For the text-containing cell, return its midpoint in (X, Y) coordinate format. 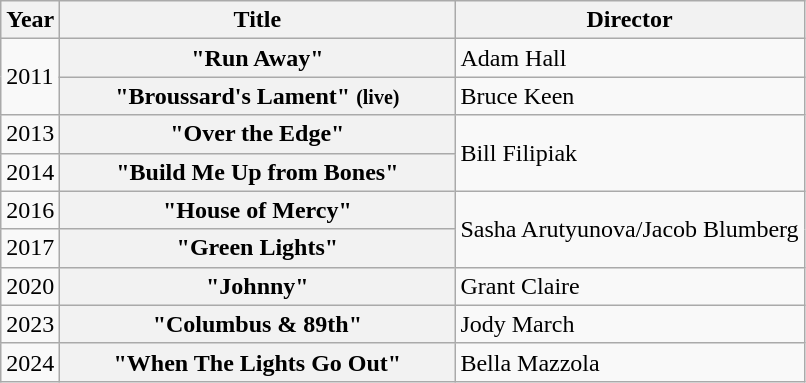
"Green Lights" (258, 248)
2024 (30, 362)
"Over the Edge" (258, 134)
2016 (30, 210)
"Columbus & 89th" (258, 324)
Bruce Keen (630, 96)
Jody March (630, 324)
Title (258, 20)
"Build Me Up from Bones" (258, 172)
"Johnny" (258, 286)
2017 (30, 248)
"House of Mercy" (258, 210)
2011 (30, 77)
Adam Hall (630, 58)
Sasha Arutyunova/Jacob Blumberg (630, 229)
2020 (30, 286)
Year (30, 20)
Bill Filipiak (630, 153)
Director (630, 20)
"Broussard's Lament" (live) (258, 96)
2014 (30, 172)
2013 (30, 134)
"Run Away" (258, 58)
2023 (30, 324)
Grant Claire (630, 286)
"When The Lights Go Out" (258, 362)
Bella Mazzola (630, 362)
